Identify which cell holds the provided text, then report its [X, Y] central coordinate. 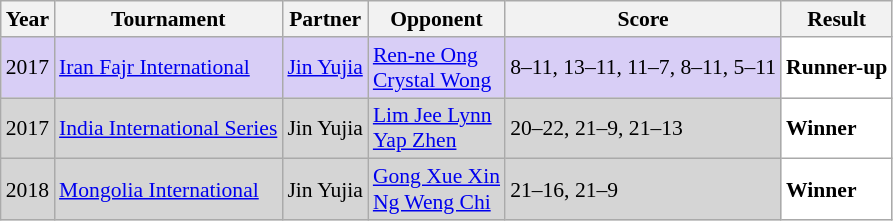
Tournament [168, 19]
Iran Fajr International [168, 68]
Opponent [436, 19]
India International Series [168, 128]
Lim Jee Lynn Yap Zhen [436, 128]
Ren-ne Ong Crystal Wong [436, 68]
Gong Xue Xin Ng Weng Chi [436, 190]
20–22, 21–9, 21–13 [643, 128]
Partner [324, 19]
Score [643, 19]
Mongolia International [168, 190]
Runner-up [836, 68]
Year [28, 19]
Result [836, 19]
21–16, 21–9 [643, 190]
2018 [28, 190]
8–11, 13–11, 11–7, 8–11, 5–11 [643, 68]
